From the cell containing the given text, extract its center point as (X, Y) coordinate. 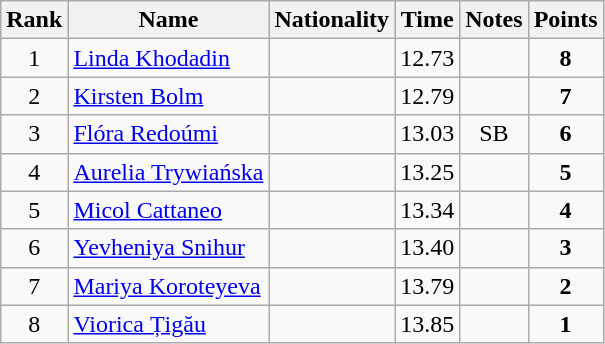
13.34 (428, 210)
13.25 (428, 172)
Time (428, 20)
13.03 (428, 134)
SB (494, 134)
13.79 (428, 286)
Kirsten Bolm (168, 96)
12.73 (428, 58)
Nationality (332, 20)
Viorica Țigău (168, 324)
Notes (494, 20)
13.40 (428, 248)
Points (566, 20)
13.85 (428, 324)
Aurelia Trywiańska (168, 172)
12.79 (428, 96)
Mariya Koroteyeva (168, 286)
Linda Khodadin (168, 58)
Name (168, 20)
Rank (34, 20)
Micol Cattaneo (168, 210)
Yevheniya Snihur (168, 248)
Flóra Redoúmi (168, 134)
